Detect which cell encompasses the target text, then output its (x, y) center coordinate. 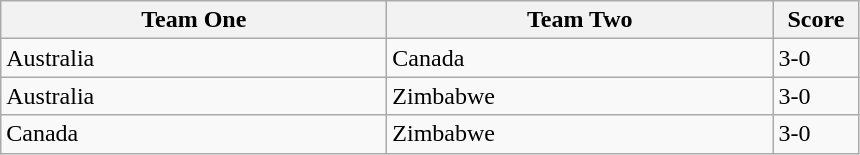
Score (816, 20)
Team One (194, 20)
Team Two (580, 20)
